Find where the given text appears and provide that cell's center as [x, y] coordinate. 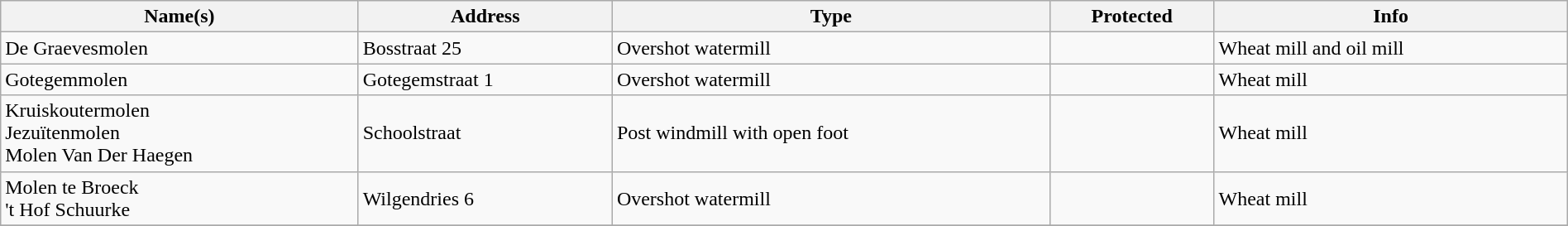
Wilgendries 6 [485, 199]
Molen te Broeck 't Hof Schuurke [179, 199]
Address [485, 17]
Gotegemmolen [179, 79]
Wheat mill and oil mill [1391, 48]
Name(s) [179, 17]
Type [830, 17]
Post windmill with open foot [830, 133]
Bosstraat 25 [485, 48]
Gotegemstraat 1 [485, 79]
Protected [1131, 17]
De Graevesmolen [179, 48]
Schoolstraat [485, 133]
Info [1391, 17]
Kruiskoutermolen Jezuïtenmolen Molen Van Der Haegen [179, 133]
